Determine the (x, y) coordinate at the center of the cell enclosing the given text.  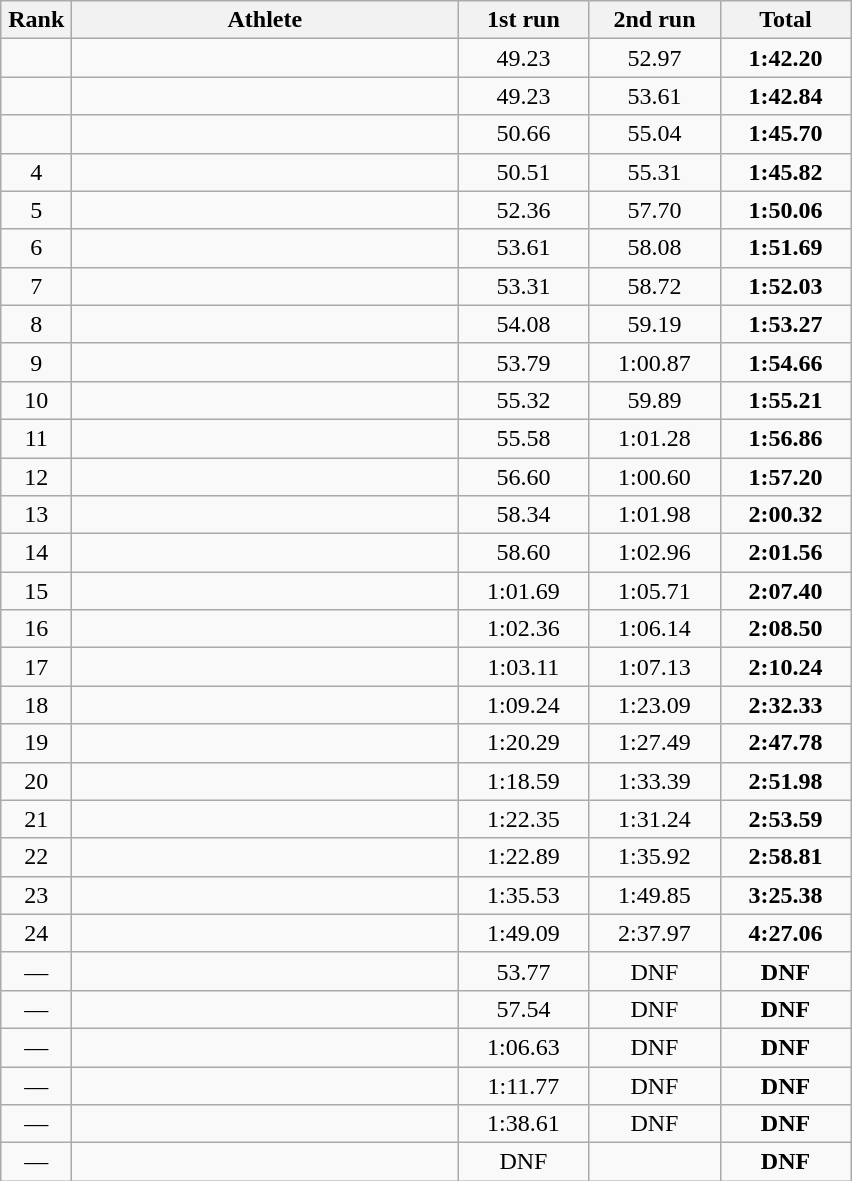
1:22.35 (524, 819)
2:00.32 (786, 515)
1:52.03 (786, 286)
55.31 (654, 172)
54.08 (524, 324)
1:51.69 (786, 248)
55.32 (524, 400)
1:53.27 (786, 324)
Total (786, 20)
8 (36, 324)
1:35.92 (654, 857)
59.19 (654, 324)
1:06.63 (524, 1047)
Rank (36, 20)
58.72 (654, 286)
2:37.97 (654, 933)
2:01.56 (786, 553)
1:49.85 (654, 895)
50.51 (524, 172)
57.54 (524, 1009)
11 (36, 438)
10 (36, 400)
1:01.98 (654, 515)
2:08.50 (786, 629)
23 (36, 895)
55.04 (654, 134)
1:38.61 (524, 1124)
22 (36, 857)
2:32.33 (786, 705)
1:05.71 (654, 591)
3:25.38 (786, 895)
2:51.98 (786, 781)
13 (36, 515)
6 (36, 248)
53.79 (524, 362)
1:45.82 (786, 172)
1:00.87 (654, 362)
59.89 (654, 400)
1:23.09 (654, 705)
1:42.20 (786, 58)
2:58.81 (786, 857)
1:33.39 (654, 781)
16 (36, 629)
14 (36, 553)
55.58 (524, 438)
1:45.70 (786, 134)
1:18.59 (524, 781)
1:55.21 (786, 400)
4:27.06 (786, 933)
58.08 (654, 248)
15 (36, 591)
50.66 (524, 134)
57.70 (654, 210)
1:02.96 (654, 553)
19 (36, 743)
1st run (524, 20)
4 (36, 172)
1:01.69 (524, 591)
1:49.09 (524, 933)
18 (36, 705)
1:42.84 (786, 96)
1:06.14 (654, 629)
12 (36, 477)
1:03.11 (524, 667)
5 (36, 210)
2nd run (654, 20)
1:11.77 (524, 1085)
52.36 (524, 210)
1:01.28 (654, 438)
53.31 (524, 286)
2:07.40 (786, 591)
Athlete (265, 20)
17 (36, 667)
2:10.24 (786, 667)
56.60 (524, 477)
21 (36, 819)
1:09.24 (524, 705)
1:02.36 (524, 629)
7 (36, 286)
20 (36, 781)
1:57.20 (786, 477)
1:35.53 (524, 895)
52.97 (654, 58)
2:47.78 (786, 743)
1:00.60 (654, 477)
24 (36, 933)
1:56.86 (786, 438)
1:54.66 (786, 362)
2:53.59 (786, 819)
1:07.13 (654, 667)
1:20.29 (524, 743)
1:31.24 (654, 819)
53.77 (524, 971)
58.60 (524, 553)
58.34 (524, 515)
1:50.06 (786, 210)
1:22.89 (524, 857)
1:27.49 (654, 743)
9 (36, 362)
